Find where the given text appears and provide that cell's center as (X, Y) coordinate. 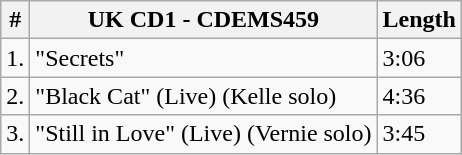
"Secrets" (204, 58)
3. (16, 134)
# (16, 20)
3:45 (419, 134)
Length (419, 20)
"Black Cat" (Live) (Kelle solo) (204, 96)
3:06 (419, 58)
1. (16, 58)
2. (16, 96)
"Still in Love" (Live) (Vernie solo) (204, 134)
UK CD1 - CDEMS459 (204, 20)
4:36 (419, 96)
